Scan for the cell matching the given text and deliver its (X, Y) coordinate at center. 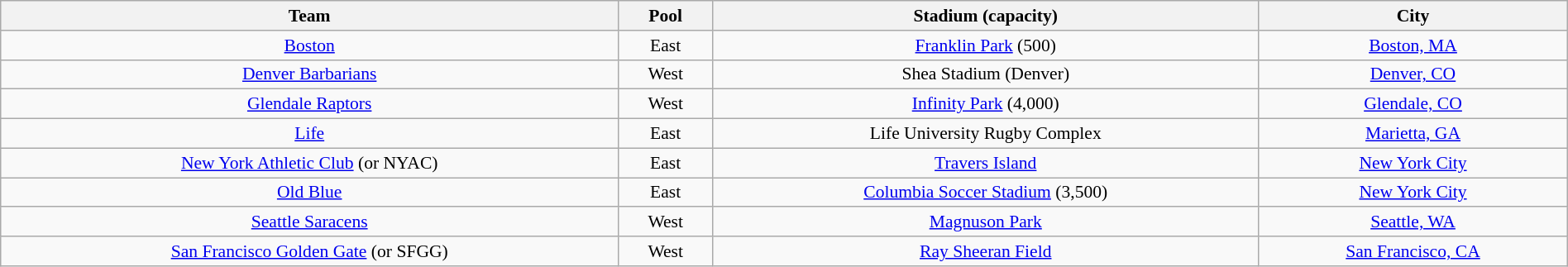
Team (309, 16)
City (1413, 16)
Life University Rugby Complex (986, 134)
Denver, CO (1413, 74)
Boston, MA (1413, 45)
Shea Stadium (Denver) (986, 74)
San Francisco Golden Gate (or SFGG) (309, 251)
Magnuson Park (986, 222)
Glendale Raptors (309, 104)
Denver Barbarians (309, 74)
San Francisco, CA (1413, 251)
Seattle Saracens (309, 222)
Infinity Park (4,000) (986, 104)
Pool (666, 16)
Stadium (capacity) (986, 16)
New York Athletic Club (or NYAC) (309, 163)
Life (309, 134)
Travers Island (986, 163)
Franklin Park (500) (986, 45)
Seattle, WA (1413, 222)
Old Blue (309, 193)
Columbia Soccer Stadium (3,500) (986, 193)
Ray Sheeran Field (986, 251)
Boston (309, 45)
Glendale, CO (1413, 104)
Marietta, GA (1413, 134)
